Determine the [X, Y] coordinate at the center of the cell enclosing the given text.  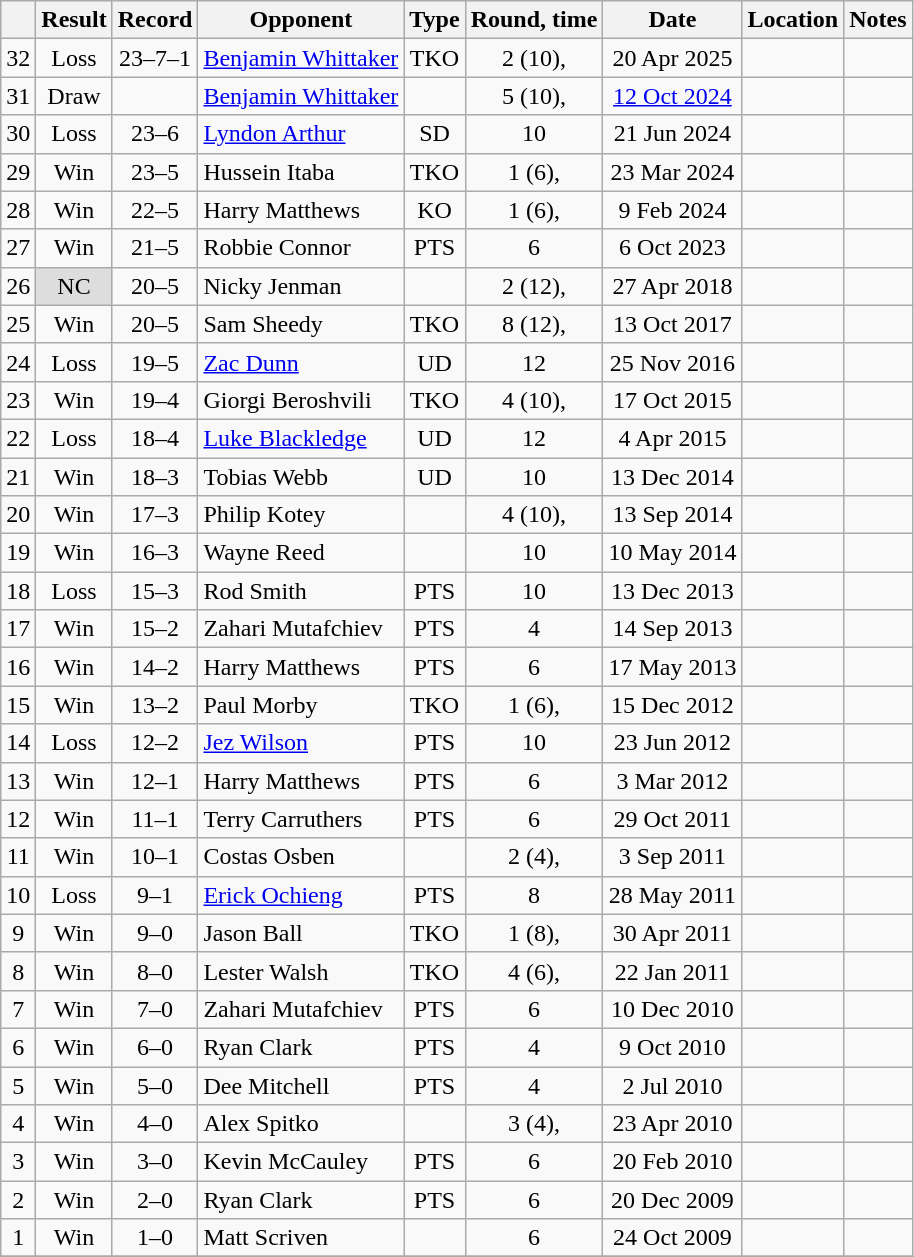
17–3 [155, 515]
2 (10), [534, 58]
28 May 2011 [672, 895]
23 Jun 2012 [672, 743]
Jez Wilson [301, 743]
31 [18, 96]
Luke Blackledge [301, 438]
Giorgi Beroshvili [301, 400]
18 [18, 591]
Record [155, 20]
21–5 [155, 248]
19–5 [155, 362]
Date [672, 20]
26 [18, 286]
Result [74, 20]
14 Sep 2013 [672, 629]
Zac Dunn [301, 362]
SD [434, 134]
17 Oct 2015 [672, 400]
5 (10), [534, 96]
3 Mar 2012 [672, 781]
6 Oct 2023 [672, 248]
2 (12), [534, 286]
Notes [878, 20]
7–0 [155, 1009]
10 May 2014 [672, 553]
27 [18, 248]
Costas Osben [301, 857]
14–2 [155, 667]
18–4 [155, 438]
23 [18, 400]
25 Nov 2016 [672, 362]
6–0 [155, 1047]
25 [18, 324]
22 [18, 438]
Nicky Jenman [301, 286]
2–0 [155, 1200]
Hussein Itaba [301, 172]
5–0 [155, 1085]
10 Dec 2010 [672, 1009]
3 (4), [534, 1124]
4 (6), [534, 971]
Dee Mitchell [301, 1085]
Robbie Connor [301, 248]
KO [434, 210]
9 Feb 2024 [672, 210]
19–4 [155, 400]
20 [18, 515]
3 Sep 2011 [672, 857]
29 [18, 172]
Opponent [301, 20]
Lester Walsh [301, 971]
15 Dec 2012 [672, 705]
Alex Spitko [301, 1124]
Type [434, 20]
27 Apr 2018 [672, 286]
NC [74, 286]
16 [18, 667]
Location [793, 20]
13–2 [155, 705]
7 [18, 1009]
23–6 [155, 134]
30 [18, 134]
13 Dec 2014 [672, 477]
12–2 [155, 743]
22–5 [155, 210]
13 Oct 2017 [672, 324]
Matt Scriven [301, 1238]
9 [18, 933]
23 Apr 2010 [672, 1124]
Round, time [534, 20]
2 (4), [534, 857]
3 [18, 1162]
13 Dec 2013 [672, 591]
9 Oct 2010 [672, 1047]
29 Oct 2011 [672, 819]
Lyndon Arthur [301, 134]
4–0 [155, 1124]
1 (8), [534, 933]
11 [18, 857]
Erick Ochieng [301, 895]
15 [18, 705]
22 Jan 2011 [672, 971]
1–0 [155, 1238]
32 [18, 58]
12 Oct 2024 [672, 96]
20 Apr 2025 [672, 58]
13 [18, 781]
17 [18, 629]
16–3 [155, 553]
Wayne Reed [301, 553]
8–0 [155, 971]
2 [18, 1200]
15–3 [155, 591]
20 Dec 2009 [672, 1200]
3–0 [155, 1162]
19 [18, 553]
18–3 [155, 477]
4 Apr 2015 [672, 438]
Tobias Webb [301, 477]
21 Jun 2024 [672, 134]
20 Feb 2010 [672, 1162]
13 Sep 2014 [672, 515]
Terry Carruthers [301, 819]
17 May 2013 [672, 667]
Jason Ball [301, 933]
Kevin McCauley [301, 1162]
23–5 [155, 172]
Rod Smith [301, 591]
9–1 [155, 895]
24 Oct 2009 [672, 1238]
8 (12), [534, 324]
11–1 [155, 819]
10–1 [155, 857]
2 Jul 2010 [672, 1085]
Draw [74, 96]
Philip Kotey [301, 515]
23 Mar 2024 [672, 172]
9–0 [155, 933]
24 [18, 362]
1 [18, 1238]
14 [18, 743]
12–1 [155, 781]
28 [18, 210]
23–7–1 [155, 58]
5 [18, 1085]
21 [18, 477]
30 Apr 2011 [672, 933]
15–2 [155, 629]
Paul Morby [301, 705]
Sam Sheedy [301, 324]
